Determine the (x, y) coordinate at the center of the cell enclosing the given text.  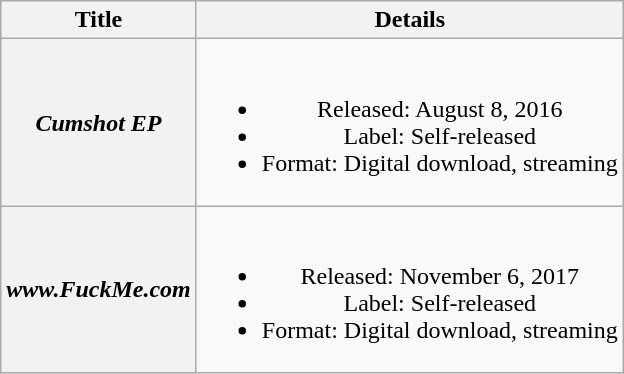
Details (410, 20)
Released: November 6, 2017Label: Self-releasedFormat: Digital download, streaming (410, 290)
Title (99, 20)
Released: August 8, 2016Label: Self-releasedFormat: Digital download, streaming (410, 122)
www.FuckMe.com (99, 290)
Cumshot EP (99, 122)
